Locate the cell with the specified text and output its (x, y) center coordinate. 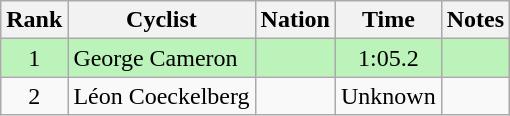
1:05.2 (388, 58)
Notes (475, 20)
Cyclist (162, 20)
George Cameron (162, 58)
Léon Coeckelberg (162, 96)
1 (34, 58)
Time (388, 20)
Rank (34, 20)
Unknown (388, 96)
2 (34, 96)
Nation (295, 20)
